Extract the [x, y] coordinate from the center of the cell holding the provided text.  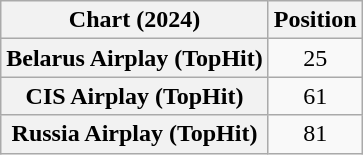
Position [315, 20]
61 [315, 96]
81 [315, 134]
Belarus Airplay (TopHit) [135, 58]
25 [315, 58]
Russia Airplay (TopHit) [135, 134]
Chart (2024) [135, 20]
CIS Airplay (TopHit) [135, 96]
